Scan for the cell matching the given text and deliver its (X, Y) coordinate at center. 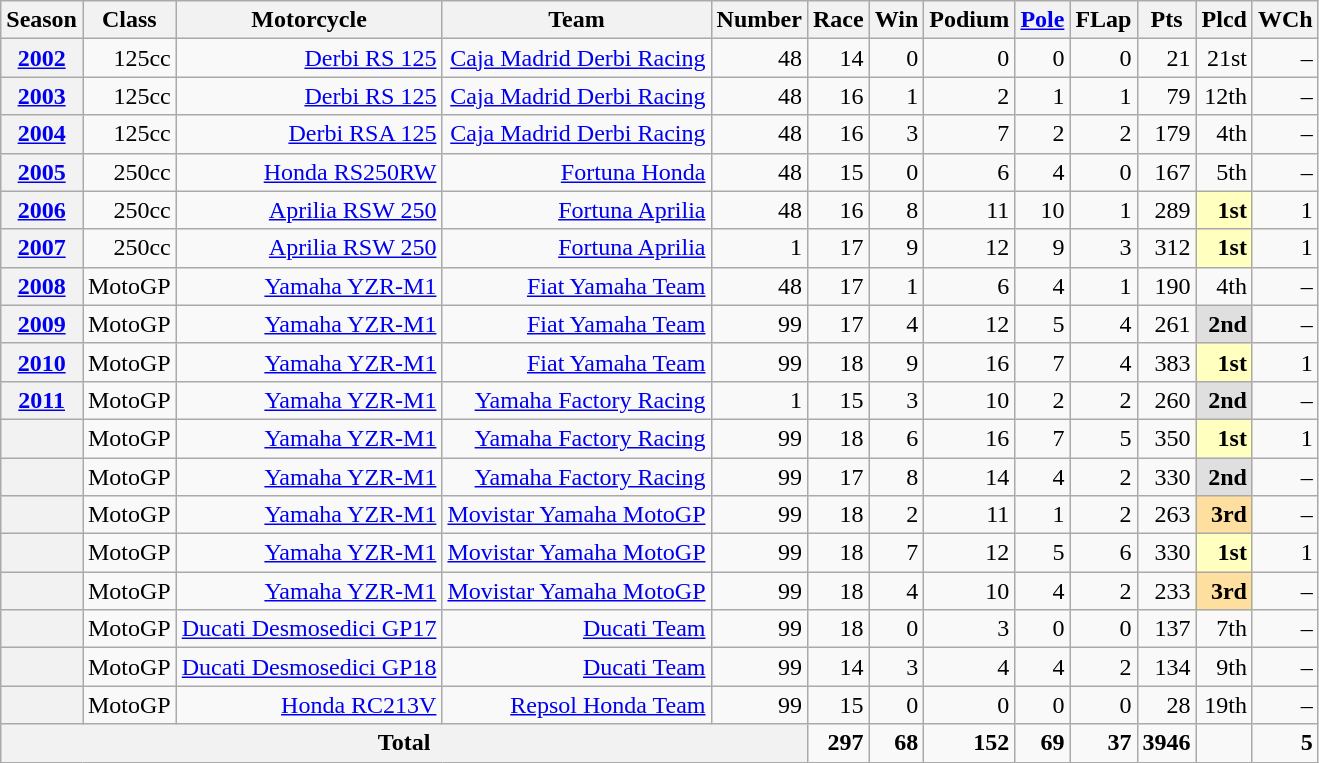
Honda RC213V (309, 705)
79 (1166, 96)
260 (1166, 400)
2006 (42, 210)
2010 (42, 362)
Class (129, 20)
2005 (42, 172)
297 (838, 743)
261 (1166, 324)
19th (1224, 705)
289 (1166, 210)
3946 (1166, 743)
350 (1166, 438)
179 (1166, 134)
Motorcycle (309, 20)
2003 (42, 96)
9th (1224, 667)
Podium (970, 20)
312 (1166, 248)
190 (1166, 286)
12th (1224, 96)
2011 (42, 400)
233 (1166, 591)
Race (838, 20)
2002 (42, 58)
137 (1166, 629)
Pts (1166, 20)
Ducati Desmosedici GP17 (309, 629)
Season (42, 20)
Pole (1042, 20)
Repsol Honda Team (576, 705)
68 (896, 743)
Fortuna Honda (576, 172)
Total (404, 743)
383 (1166, 362)
Derbi RSA 125 (309, 134)
Team (576, 20)
WCh (1285, 20)
167 (1166, 172)
2009 (42, 324)
7th (1224, 629)
FLap (1104, 20)
2004 (42, 134)
Plcd (1224, 20)
Ducati Desmosedici GP18 (309, 667)
2008 (42, 286)
Number (759, 20)
37 (1104, 743)
21 (1166, 58)
Honda RS250RW (309, 172)
21st (1224, 58)
263 (1166, 515)
5th (1224, 172)
134 (1166, 667)
2007 (42, 248)
152 (970, 743)
Win (896, 20)
28 (1166, 705)
69 (1042, 743)
